Return [X, Y] of the center of cell containing provided text 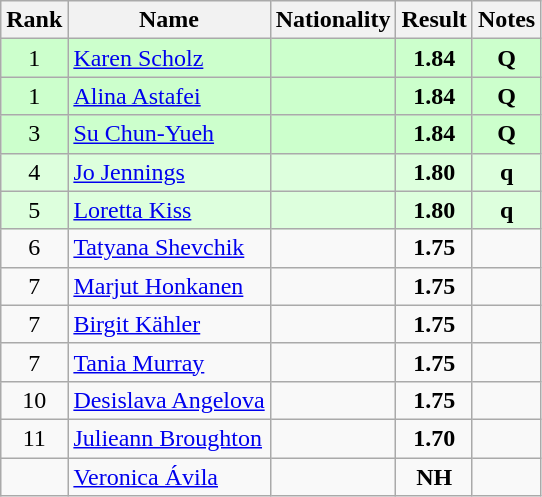
Loretta Kiss [169, 210]
Birgit Kähler [169, 324]
Su Chun-Yueh [169, 134]
Jo Jennings [169, 172]
Julieann Broughton [169, 438]
1.70 [434, 438]
3 [34, 134]
Karen Scholz [169, 58]
Notes [506, 20]
NH [434, 477]
Rank [34, 20]
Desislava Angelova [169, 400]
10 [34, 400]
Name [169, 20]
Marjut Honkanen [169, 286]
Nationality [333, 20]
6 [34, 248]
Alina Astafei [169, 96]
4 [34, 172]
11 [34, 438]
5 [34, 210]
Tatyana Shevchik [169, 248]
Tania Murray [169, 362]
Result [434, 20]
Veronica Ávila [169, 477]
